Pinpoint the cell where the given text exists, returning its (X, Y) midpoint coordinate. 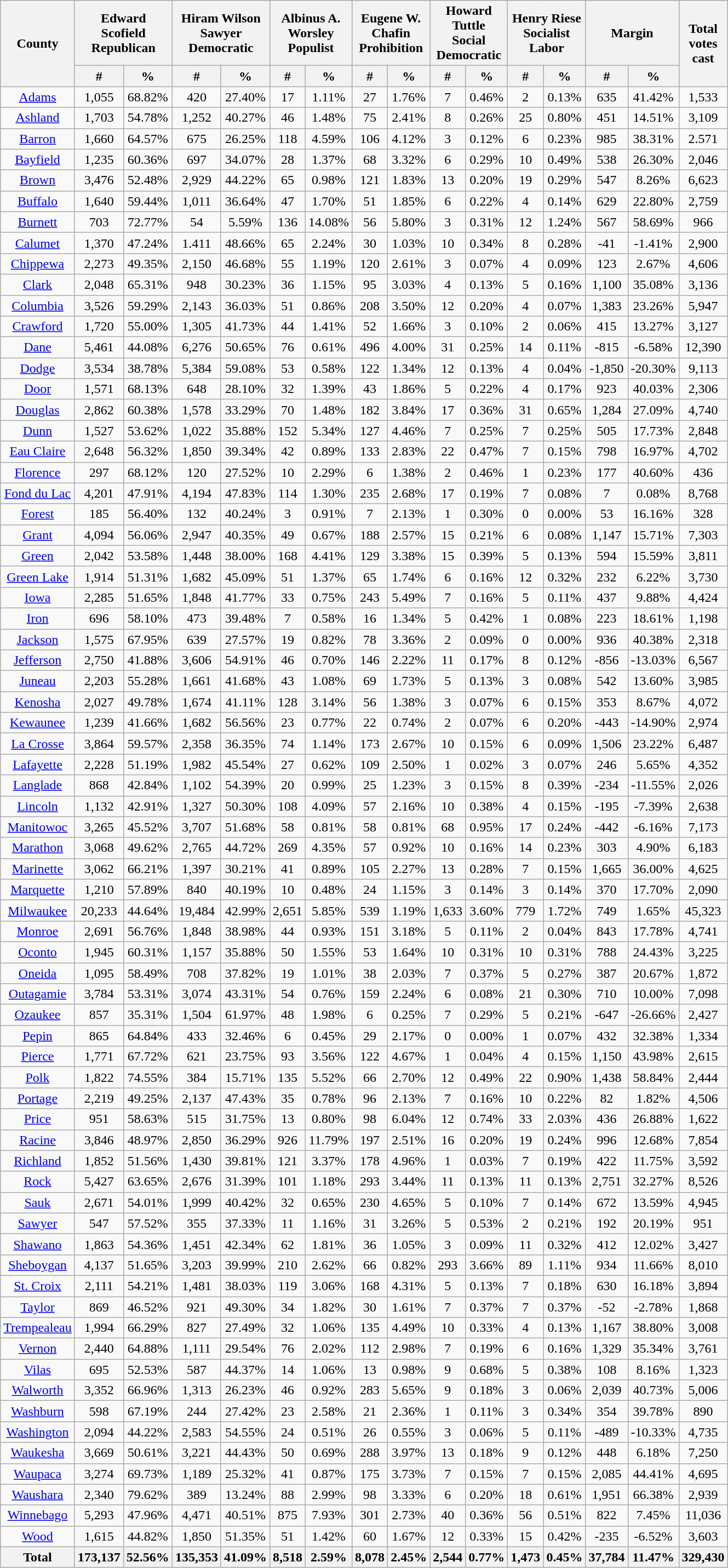
48.66% (245, 243)
28 (287, 159)
74 (287, 744)
Ozaukee (37, 1015)
Dane (37, 347)
49.62% (148, 848)
61.97% (245, 1015)
0.91% (329, 514)
23.26% (653, 305)
60 (370, 1536)
42.91% (148, 806)
3.38% (409, 556)
0.78% (329, 1098)
1,313 (196, 1390)
4.90% (653, 848)
66.38% (653, 1495)
58.63% (148, 1119)
Total (37, 1557)
54.01% (148, 1202)
23.75% (245, 1057)
749 (607, 910)
2,228 (99, 765)
4,695 (703, 1474)
1.61% (409, 1307)
197 (370, 1140)
114 (287, 493)
3,864 (99, 744)
496 (370, 347)
1,189 (196, 1474)
55.28% (148, 681)
432 (607, 1036)
35.08% (653, 284)
1.39% (329, 389)
79.62% (148, 1495)
44.08% (148, 347)
1.08% (329, 681)
4,424 (703, 597)
5.80% (409, 222)
1,533 (703, 97)
2,111 (99, 1286)
2,750 (99, 660)
3,730 (703, 577)
51.68% (245, 827)
93 (287, 1057)
54.36% (148, 1244)
46.68% (245, 264)
47.96% (148, 1515)
27.09% (653, 410)
5,947 (703, 305)
128 (287, 702)
2,615 (703, 1057)
4,945 (703, 1202)
840 (196, 890)
69 (370, 681)
1,863 (99, 1244)
41.88% (148, 660)
1,210 (99, 890)
30.21% (245, 869)
54.39% (245, 785)
27.49% (245, 1328)
Kenosha (37, 702)
3,352 (99, 1390)
4,625 (703, 869)
244 (196, 1411)
3,603 (703, 1536)
1,157 (196, 952)
2,219 (99, 1098)
Chippewa (37, 264)
3,109 (703, 118)
Walworth (37, 1390)
354 (607, 1411)
64.84% (148, 1036)
2,651 (287, 910)
2,947 (196, 535)
52.56% (148, 1557)
926 (287, 1140)
5.49% (409, 597)
39.78% (653, 1411)
Fond du Lac (37, 493)
1,305 (196, 327)
38.00% (245, 556)
66.96% (148, 1390)
50.30% (245, 806)
35 (287, 1098)
2,583 (196, 1432)
-443 (607, 723)
538 (607, 159)
15.59% (653, 556)
1.24% (564, 222)
1.83% (409, 180)
0.26% (486, 118)
1,473 (526, 1557)
1,771 (99, 1057)
675 (196, 139)
710 (607, 994)
515 (196, 1119)
1,383 (607, 305)
43.98% (653, 1057)
6,623 (703, 180)
54.78% (148, 118)
Washington (37, 1432)
32.46% (245, 1036)
70 (287, 410)
1,945 (99, 952)
1,914 (99, 577)
1,327 (196, 806)
1,111 (196, 1349)
Iowa (37, 597)
-2.78% (653, 1307)
2,273 (99, 264)
33.29% (245, 410)
82 (607, 1098)
49 (287, 535)
2.99% (329, 1495)
7,173 (703, 827)
2,085 (607, 1474)
3.50% (409, 305)
192 (607, 1223)
7.45% (653, 1515)
5,006 (703, 1390)
44.72% (245, 848)
40.42% (245, 1202)
0.87% (329, 1474)
49.78% (148, 702)
74.55% (148, 1077)
415 (607, 327)
5.52% (329, 1077)
2,676 (196, 1182)
146 (370, 660)
34.07% (245, 159)
37,784 (607, 1557)
3.26% (409, 1223)
Winnebago (37, 1515)
3,846 (99, 1140)
1,575 (99, 640)
2.57% (409, 535)
1.73% (409, 681)
-41 (607, 243)
822 (607, 1515)
3.84% (409, 410)
629 (607, 201)
136 (287, 222)
5,293 (99, 1515)
Shawano (37, 1244)
22.80% (653, 201)
865 (99, 1036)
47.24% (148, 243)
Edward ScofieldRepublican (123, 33)
2.17% (409, 1036)
2.58% (329, 1411)
44.64% (148, 910)
0.62% (329, 765)
1,622 (703, 1119)
4,471 (196, 1515)
1.18% (329, 1182)
3,225 (703, 952)
4.65% (409, 1202)
45,323 (703, 910)
2,340 (99, 1495)
-815 (607, 347)
1,872 (703, 973)
-442 (607, 827)
437 (607, 597)
0.68% (486, 1370)
5.34% (329, 431)
6,487 (703, 744)
Total votes cast (703, 44)
Richland (37, 1161)
26.88% (653, 1119)
119 (287, 1286)
4,735 (703, 1432)
1,640 (99, 201)
-6.16% (653, 827)
5,461 (99, 347)
12,390 (703, 347)
38.98% (245, 931)
16.16% (653, 514)
2.29% (329, 472)
17.73% (653, 431)
11.47% (653, 1557)
697 (196, 159)
7,303 (703, 535)
49.25% (148, 1098)
448 (607, 1453)
48.97% (148, 1140)
4.31% (409, 1286)
36.00% (653, 869)
2,862 (99, 410)
Clark (37, 284)
-13.03% (653, 660)
4.00% (409, 347)
648 (196, 389)
1.65% (653, 910)
1.23% (409, 785)
0.90% (564, 1077)
Columbia (37, 305)
Bayfield (37, 159)
23.22% (653, 744)
133 (370, 452)
3,068 (99, 848)
0.69% (329, 1453)
4,606 (703, 264)
389 (196, 1495)
47.91% (148, 493)
Howard TuttleSocial Democratic (469, 33)
50.61% (148, 1453)
1,252 (196, 118)
41.73% (245, 327)
1.41% (329, 327)
89 (526, 1265)
35.34% (653, 1349)
329,430 (703, 1557)
4,072 (703, 702)
246 (607, 765)
39.48% (245, 618)
2,848 (703, 431)
1,095 (99, 973)
Door (37, 389)
96 (370, 1098)
50.65% (245, 347)
208 (370, 305)
3,534 (99, 368)
6.04% (409, 1119)
32.38% (653, 1036)
4.46% (409, 431)
708 (196, 973)
923 (607, 389)
283 (370, 1390)
2.62% (329, 1265)
966 (703, 222)
2.02% (329, 1349)
1,703 (99, 118)
118 (287, 139)
8,518 (287, 1557)
4,194 (196, 493)
6,567 (703, 660)
Green Lake (37, 577)
20.19% (653, 1223)
30.23% (245, 284)
1,334 (703, 1036)
4,137 (99, 1265)
5,427 (99, 1182)
-6.52% (653, 1536)
2,691 (99, 931)
1,198 (703, 618)
2,929 (196, 180)
1,100 (607, 284)
51.56% (148, 1161)
2,143 (196, 305)
72.77% (148, 222)
9,113 (703, 368)
370 (607, 890)
827 (196, 1328)
Juneau (37, 681)
868 (99, 785)
St. Croix (37, 1286)
387 (607, 973)
31.39% (245, 1182)
56.06% (148, 535)
112 (370, 1349)
Oconto (37, 952)
232 (607, 577)
17.70% (653, 890)
13.59% (653, 1202)
Calumet (37, 243)
1,329 (607, 1349)
0.53% (486, 1223)
-489 (607, 1432)
178 (370, 1161)
1.70% (329, 201)
2,751 (607, 1182)
1,660 (99, 139)
2,671 (99, 1202)
54.55% (245, 1432)
40.35% (245, 535)
Crawford (37, 327)
Pepin (37, 1036)
19,484 (196, 910)
1,147 (607, 535)
7,098 (703, 994)
3.06% (329, 1286)
173 (370, 744)
0.86% (329, 305)
4,702 (703, 452)
542 (607, 681)
4,094 (99, 535)
59.08% (245, 368)
57.89% (148, 890)
3.32% (409, 159)
46.52% (148, 1307)
1,323 (703, 1370)
798 (607, 452)
4,740 (703, 410)
621 (196, 1057)
-7.39% (653, 806)
420 (196, 97)
230 (370, 1202)
779 (526, 910)
Vilas (37, 1370)
31.75% (245, 1119)
Buffalo (37, 201)
1,167 (607, 1328)
4,352 (703, 765)
1,239 (99, 723)
Douglas (37, 410)
1,132 (99, 806)
20 (287, 785)
355 (196, 1223)
45.09% (245, 577)
857 (99, 1015)
132 (196, 514)
Ashland (37, 118)
66.29% (148, 1328)
Taylor (37, 1307)
3.56% (329, 1057)
27.52% (245, 472)
32.27% (653, 1182)
Sauk (37, 1202)
921 (196, 1307)
Hiram Wilson SawyerDemocratic (221, 33)
2,027 (99, 702)
109 (370, 765)
2.27% (409, 869)
1,951 (607, 1495)
60.31% (148, 952)
8,526 (703, 1182)
20.67% (653, 973)
Kewaunee (37, 723)
1,852 (99, 1161)
10.00% (653, 994)
38.78% (148, 368)
44.41% (653, 1474)
49.35% (148, 264)
Marinette (37, 869)
3,221 (196, 1453)
3,985 (703, 681)
433 (196, 1036)
2.70% (409, 1077)
Henry RieseSocialist Labor (547, 33)
44.82% (148, 1536)
Lincoln (37, 806)
1.14% (329, 744)
47.43% (245, 1098)
13.60% (653, 681)
1.81% (329, 1244)
4,201 (99, 493)
11.66% (653, 1265)
51.19% (148, 765)
62 (287, 1244)
3.73% (409, 1474)
59.29% (148, 305)
1,235 (99, 159)
223 (607, 618)
60.36% (148, 159)
55.00% (148, 327)
2.36% (409, 1411)
2,094 (99, 1432)
3.33% (409, 1495)
1.74% (409, 577)
88 (287, 1495)
2,137 (196, 1098)
-26.66% (653, 1015)
Rock (37, 1182)
59.57% (148, 744)
-1.41% (653, 243)
1.411 (196, 243)
-52 (607, 1307)
996 (607, 1140)
63.65% (148, 1182)
5.59% (245, 222)
56.76% (148, 931)
40.24% (245, 514)
1,451 (196, 1244)
328 (703, 514)
41.66% (148, 723)
2,150 (196, 264)
412 (607, 1244)
40.19% (245, 890)
2,427 (703, 1015)
3,669 (99, 1453)
3,136 (703, 284)
Wood (37, 1536)
26.23% (245, 1390)
2,900 (703, 243)
3,707 (196, 827)
0.47% (486, 452)
7.93% (329, 1515)
2,544 (448, 1557)
3.44% (409, 1182)
56.56% (245, 723)
297 (99, 472)
1.05% (409, 1244)
173,137 (99, 1557)
2.51% (409, 1140)
159 (370, 994)
4.12% (409, 139)
1,571 (99, 389)
301 (370, 1515)
Eau Claire (37, 452)
13.24% (245, 1495)
2,318 (703, 640)
695 (99, 1370)
2.45% (409, 1557)
Eugene W. ChafinProhibition (391, 33)
2.98% (409, 1349)
69.73% (148, 1474)
14.08% (329, 222)
0.95% (486, 827)
703 (99, 222)
177 (607, 472)
16.18% (653, 1286)
42.99% (245, 910)
12.68% (653, 1140)
175 (370, 1474)
28.10% (245, 389)
45.54% (245, 765)
1.76% (409, 97)
0.55% (409, 1432)
41.11% (245, 702)
5,384 (196, 368)
60.38% (148, 410)
54.21% (148, 1286)
51.31% (148, 577)
Green (37, 556)
56.32% (148, 452)
1.66% (409, 327)
2.59% (329, 1557)
66.21% (148, 869)
20,233 (99, 910)
Jackson (37, 640)
Manitowoc (37, 827)
635 (607, 97)
12.02% (653, 1244)
Forest (37, 514)
1,397 (196, 869)
1.30% (329, 493)
37.33% (245, 1223)
8,010 (703, 1265)
36.03% (245, 305)
3.97% (409, 1453)
353 (607, 702)
843 (607, 931)
8,078 (370, 1557)
1,055 (99, 97)
58.69% (653, 222)
18 (526, 1495)
598 (99, 1411)
4.67% (409, 1057)
1,504 (196, 1015)
630 (607, 1286)
1,481 (196, 1286)
4.49% (409, 1328)
27.57% (245, 640)
3,811 (703, 556)
38.31% (653, 139)
1,150 (607, 1057)
6,183 (703, 848)
1.72% (564, 910)
38 (370, 973)
2,638 (703, 806)
2,648 (99, 452)
1,506 (607, 744)
3.18% (409, 931)
44.43% (245, 1453)
36.35% (245, 744)
95 (370, 284)
42.34% (245, 1244)
875 (287, 1515)
26.30% (653, 159)
-195 (607, 806)
2,939 (703, 1495)
38.03% (245, 1286)
11.79% (329, 1140)
8.16% (653, 1370)
48 (287, 1015)
3.03% (409, 284)
1.64% (409, 952)
38.80% (653, 1328)
-14.90% (653, 723)
51.35% (245, 1536)
505 (607, 431)
188 (370, 535)
La Crosse (37, 744)
4.59% (329, 139)
1,370 (99, 243)
47.83% (245, 493)
243 (370, 597)
41.09% (245, 1557)
67.19% (148, 1411)
67.95% (148, 640)
2.50% (409, 765)
127 (370, 431)
1,661 (196, 681)
6.18% (653, 1453)
54.91% (245, 660)
Waukesha (37, 1453)
Marathon (37, 848)
-11.55% (653, 785)
2.41% (409, 118)
6.22% (653, 577)
-1,850 (607, 368)
-20.30% (653, 368)
27.40% (245, 97)
3,203 (196, 1265)
3,894 (703, 1286)
Langlade (37, 785)
9.88% (653, 597)
185 (99, 514)
29 (370, 1036)
8.67% (653, 702)
1.85% (409, 201)
3.66% (486, 1265)
52 (370, 327)
Waupaca (37, 1474)
41.68% (245, 681)
2.61% (409, 264)
0.27% (564, 973)
8.26% (653, 180)
235 (370, 493)
-234 (607, 785)
24.43% (653, 952)
101 (287, 1182)
890 (703, 1411)
14.51% (653, 118)
5.85% (329, 910)
Sheboygan (37, 1265)
1,284 (607, 410)
40.73% (653, 1390)
2.571 (703, 139)
594 (607, 556)
0.70% (329, 660)
-647 (607, 1015)
948 (196, 284)
55 (287, 264)
Milwaukee (37, 910)
451 (607, 118)
2.73% (409, 1515)
2,026 (703, 785)
26 (370, 1432)
567 (607, 222)
1.67% (409, 1536)
41.42% (653, 97)
3,526 (99, 305)
16.97% (653, 452)
3,476 (99, 180)
1,615 (99, 1536)
40.03% (653, 389)
0.03% (486, 1161)
Outagamie (37, 994)
Price (37, 1119)
4.35% (329, 848)
52.48% (148, 180)
1,438 (607, 1077)
4.41% (329, 556)
44.37% (245, 1370)
Margin (632, 33)
56.40% (148, 514)
2.68% (409, 493)
3.36% (409, 640)
2,850 (196, 1140)
41.77% (245, 597)
2,306 (703, 389)
-10.33% (653, 1432)
53.62% (148, 431)
3.14% (329, 702)
65.31% (148, 284)
Grant (37, 535)
985 (607, 139)
2,285 (99, 597)
Monroe (37, 931)
2,090 (703, 890)
1,720 (99, 327)
52.53% (148, 1370)
151 (370, 931)
29.54% (245, 1349)
35.31% (148, 1015)
1,022 (196, 431)
129 (370, 556)
45.52% (148, 827)
0.99% (329, 785)
1,011 (196, 201)
68.12% (148, 472)
2,039 (607, 1390)
0.02% (486, 765)
27.42% (245, 1411)
672 (607, 1202)
Vernon (37, 1349)
13.27% (653, 327)
11.75% (653, 1161)
68.13% (148, 389)
64.88% (148, 1349)
1,527 (99, 431)
1,868 (703, 1307)
Brown (37, 180)
Washburn (37, 1411)
Lafayette (37, 765)
39.81% (245, 1161)
40.38% (653, 640)
1,578 (196, 410)
934 (607, 1265)
0.48% (329, 890)
0.67% (329, 535)
17.78% (653, 931)
106 (370, 139)
3,592 (703, 1161)
75 (370, 118)
587 (196, 1370)
County (37, 44)
11,036 (703, 1515)
Florence (37, 472)
696 (99, 618)
2,440 (99, 1349)
40.51% (245, 1515)
36.64% (245, 201)
1.55% (329, 952)
Portage (37, 1098)
8,768 (703, 493)
Burnett (37, 222)
25.32% (245, 1474)
1,448 (196, 556)
3.37% (329, 1161)
78 (370, 640)
473 (196, 618)
18.61% (653, 618)
1.42% (329, 1536)
3,427 (703, 1244)
-235 (607, 1536)
67.72% (148, 1057)
4,741 (703, 931)
1,982 (196, 765)
3,074 (196, 994)
Polk (37, 1077)
4.09% (329, 806)
Jefferson (37, 660)
2,042 (99, 556)
269 (287, 848)
53.31% (148, 994)
1.16% (329, 1223)
0.75% (329, 597)
1,999 (196, 1202)
3,606 (196, 660)
152 (287, 431)
135,353 (196, 1557)
40.27% (245, 118)
2.16% (409, 806)
303 (607, 848)
539 (370, 910)
288 (370, 1453)
Barron (37, 139)
0.76% (329, 994)
1,994 (99, 1328)
1,633 (448, 910)
788 (607, 952)
3,274 (99, 1474)
Oneida (37, 973)
1.86% (409, 389)
34 (287, 1307)
7,250 (703, 1453)
39.99% (245, 1265)
2,048 (99, 284)
Dodge (37, 368)
Racine (37, 1140)
Marquette (37, 890)
1.03% (409, 243)
3.60% (486, 910)
6,276 (196, 347)
182 (370, 410)
1,674 (196, 702)
3,062 (99, 869)
58.10% (148, 618)
36.29% (245, 1140)
2,759 (703, 201)
384 (196, 1077)
1,822 (99, 1077)
0.93% (329, 931)
105 (370, 869)
2,203 (99, 681)
936 (607, 640)
42 (287, 452)
2,444 (703, 1077)
3,265 (99, 827)
57.52% (148, 1223)
Sawyer (37, 1223)
3,127 (703, 327)
1.98% (329, 1015)
2.22% (409, 660)
2.83% (409, 452)
42.84% (148, 785)
3,761 (703, 1349)
64.57% (148, 139)
68.82% (148, 97)
40 (448, 1515)
1,102 (196, 785)
Trempealeau (37, 1328)
869 (99, 1307)
-6.58% (653, 347)
123 (607, 264)
43.31% (245, 994)
58.84% (653, 1077)
59.44% (148, 201)
3,784 (99, 994)
Pierce (37, 1057)
40.60% (653, 472)
4,506 (703, 1098)
3,008 (703, 1328)
2,358 (196, 744)
7,854 (703, 1140)
4.96% (409, 1161)
1,430 (196, 1161)
2,974 (703, 723)
Iron (37, 618)
1,665 (607, 869)
Dunn (37, 431)
Waushara (37, 1495)
2,765 (196, 848)
37.82% (245, 973)
639 (196, 640)
Albinus A. WorsleyPopulist (311, 33)
26.25% (245, 139)
422 (607, 1161)
2,046 (703, 159)
-856 (607, 660)
39.34% (245, 452)
47 (287, 201)
58.49% (148, 973)
53.58% (148, 556)
Adams (37, 97)
210 (287, 1265)
1.01% (329, 973)
49.30% (245, 1307)
